From the cell containing the given text, extract its center point as [X, Y] coordinate. 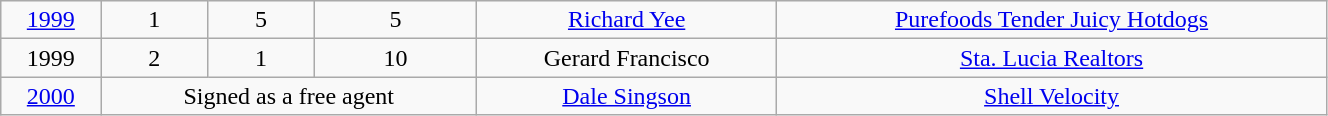
Richard Yee [627, 20]
Dale Singson [627, 96]
10 [395, 58]
2 [154, 58]
Signed as a free agent [289, 96]
2000 [51, 96]
Purefoods Tender Juicy Hotdogs [1052, 20]
Gerard Francisco [627, 58]
Shell Velocity [1052, 96]
Sta. Lucia Realtors [1052, 58]
